Output the [X, Y] coordinate of the center of the cell containing the given text.  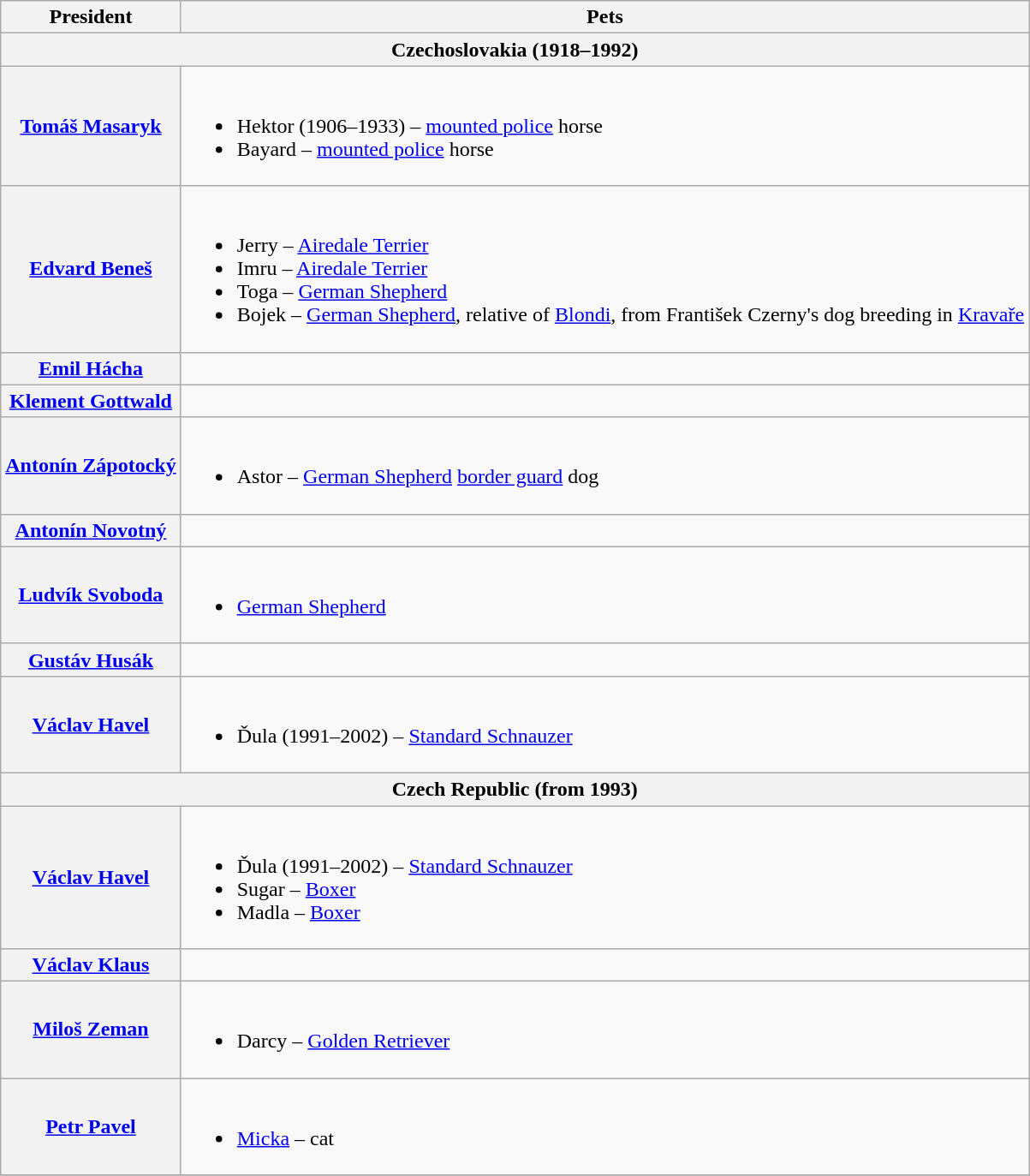
Klement Gottwald [91, 401]
Miloš Zeman [91, 1030]
Astor – German Shepherd border guard dog [604, 466]
Antonín Novotný [91, 530]
Pets [604, 17]
Darcy – Golden Retriever [604, 1030]
Václav Klaus [91, 965]
Ďula (1991–2002) – Standard Schnauzer [604, 725]
Gustáv Husák [91, 660]
Czechoslovakia (1918–1992) [515, 50]
Ďula (1991–2002) – Standard SchnauzerSugar – BoxerMadla – Boxer [604, 877]
Ludvík Svoboda [91, 594]
Edvard Beneš [91, 269]
German Shepherd [604, 594]
Antonín Zápotocký [91, 466]
Hektor (1906–1933) – mounted police horseBayard – mounted police horse [604, 126]
Tomáš Masaryk [91, 126]
Petr Pavel [91, 1127]
Micka – cat [604, 1127]
President [91, 17]
Emil Hácha [91, 368]
Czech Republic (from 1993) [515, 789]
